Search for the cell housing the specified text and yield its [X, Y] center coordinate. 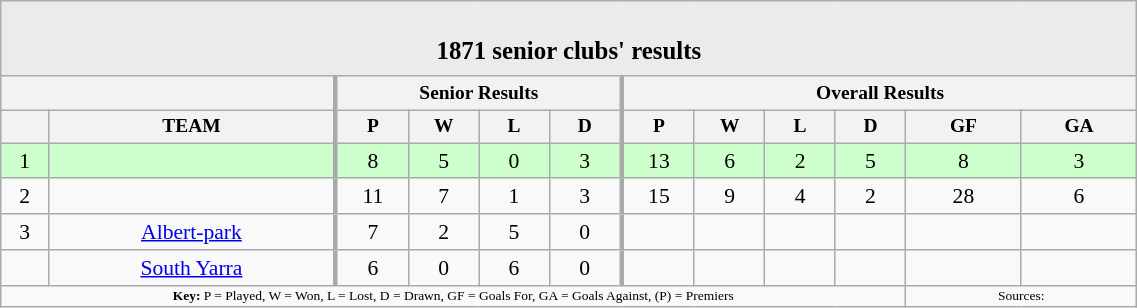
Sources: [1022, 297]
Senior Results [479, 94]
9 [729, 197]
11 [372, 197]
4 [800, 197]
Albert-park [192, 232]
GA [1079, 126]
13 [658, 161]
Overall Results [880, 94]
GF [964, 126]
15 [658, 197]
TEAM [192, 126]
Key: P = Played, W = Won, L = Lost, D = Drawn, GF = Goals For, GA = Goals Against, (P) = Premiers [454, 297]
South Yarra [192, 268]
28 [964, 197]
